Extract the [x, y] coordinate from the center of the cell holding the provided text.  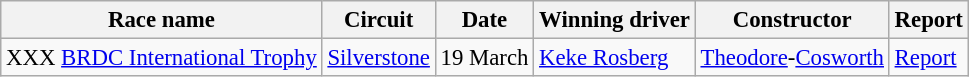
Circuit [378, 20]
XXX BRDC International Trophy [162, 58]
Constructor [792, 20]
Date [484, 20]
Keke Rosberg [614, 58]
19 March [484, 58]
Winning driver [614, 20]
Silverstone [378, 58]
Theodore-Cosworth [792, 58]
Race name [162, 20]
